Locate the cell with the specified text and output its (x, y) center coordinate. 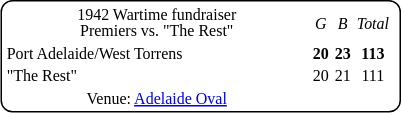
G (320, 22)
Port Adelaide/West Torrens (156, 54)
"The Rest" (156, 76)
1942 Wartime fundraiserPremiers vs. "The Rest" (156, 22)
B (342, 22)
Venue: Adelaide Oval (156, 98)
111 (372, 76)
23 (342, 54)
Total (372, 22)
113 (372, 54)
21 (342, 76)
